Locate the cell with the specified text and output its (x, y) center coordinate. 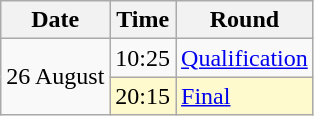
Round (245, 20)
Qualification (245, 58)
20:15 (143, 96)
Final (245, 96)
Date (56, 20)
Time (143, 20)
26 August (56, 77)
10:25 (143, 58)
